Find where the given text appears and provide that cell's center as (X, Y) coordinate. 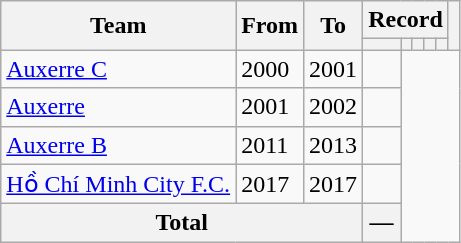
2000 (270, 69)
To (334, 26)
Total (182, 223)
Auxerre C (118, 69)
— (382, 223)
Hồ Chí Minh City F.C. (118, 184)
Team (118, 26)
Auxerre (118, 107)
Record (406, 20)
Auxerre B (118, 145)
2013 (334, 145)
From (270, 26)
2011 (270, 145)
2002 (334, 107)
